Search for the cell housing the specified text and yield its (X, Y) center coordinate. 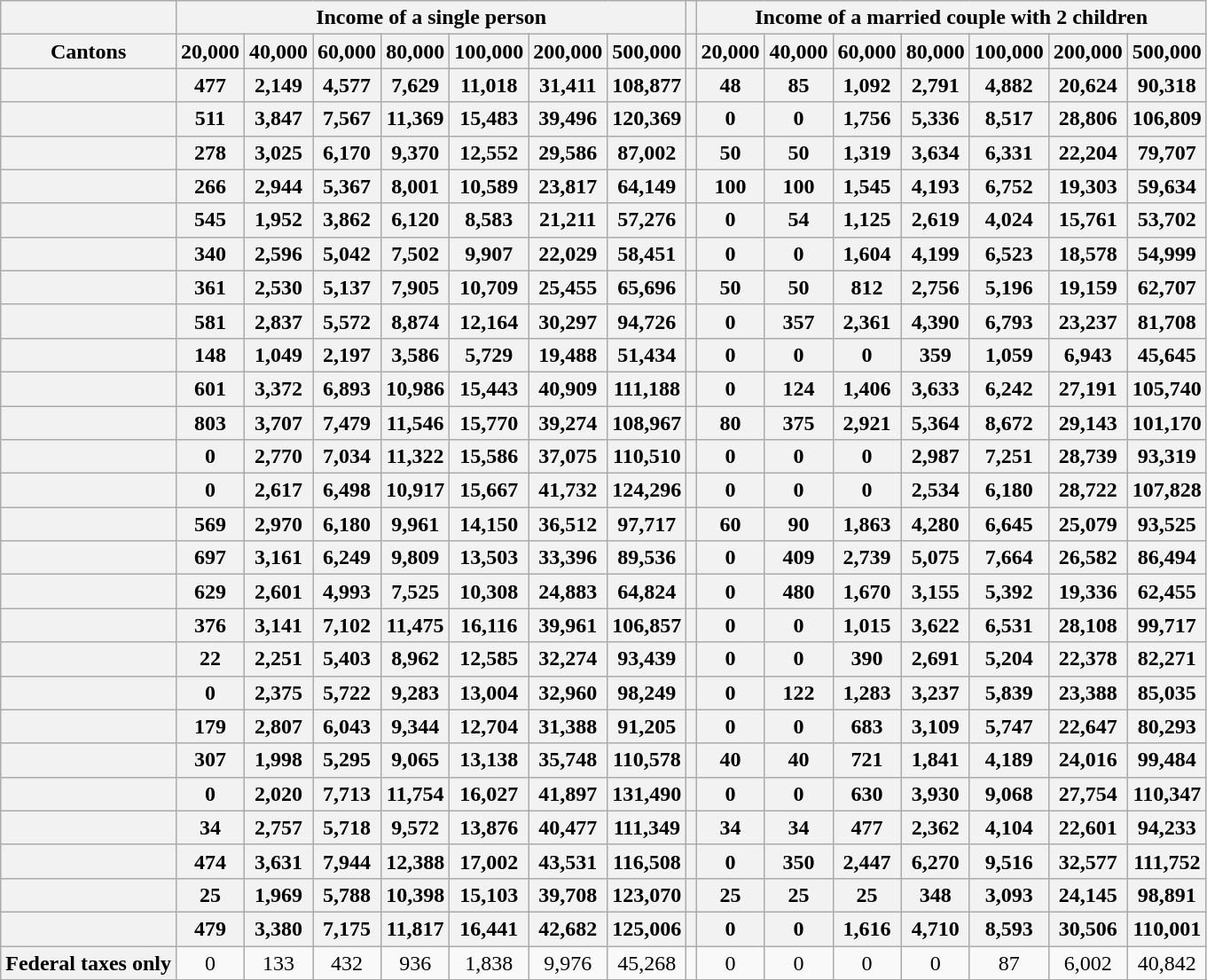
19,336 (1087, 592)
6,242 (1009, 388)
2,149 (278, 85)
1,952 (278, 220)
432 (348, 962)
9,809 (415, 558)
8,962 (415, 659)
32,577 (1087, 861)
87 (1009, 962)
5,839 (1009, 693)
1,756 (867, 119)
31,411 (568, 85)
19,488 (568, 355)
133 (278, 962)
3,707 (278, 423)
16,441 (490, 929)
3,109 (935, 726)
2,739 (867, 558)
4,193 (935, 186)
39,708 (568, 895)
27,191 (1087, 388)
7,713 (348, 794)
6,043 (348, 726)
11,817 (415, 929)
9,283 (415, 693)
98,891 (1167, 895)
474 (209, 861)
601 (209, 388)
629 (209, 592)
10,986 (415, 388)
28,722 (1087, 490)
21,211 (568, 220)
Federal taxes only (89, 962)
3,155 (935, 592)
87,002 (647, 153)
6,752 (1009, 186)
41,732 (568, 490)
4,577 (348, 85)
4,189 (1009, 760)
36,512 (568, 524)
390 (867, 659)
28,806 (1087, 119)
108,967 (647, 423)
85 (798, 85)
2,756 (935, 287)
101,170 (1167, 423)
105,740 (1167, 388)
4,390 (935, 321)
40,842 (1167, 962)
2,619 (935, 220)
10,917 (415, 490)
94,726 (647, 321)
19,159 (1087, 287)
1,319 (867, 153)
93,525 (1167, 524)
17,002 (490, 861)
8,672 (1009, 423)
110,510 (647, 457)
124 (798, 388)
Income of a single person (431, 18)
3,847 (278, 119)
12,585 (490, 659)
7,944 (348, 861)
3,025 (278, 153)
5,392 (1009, 592)
15,103 (490, 895)
7,479 (348, 423)
2,970 (278, 524)
30,297 (568, 321)
122 (798, 693)
1,969 (278, 895)
65,696 (647, 287)
26,582 (1087, 558)
3,930 (935, 794)
9,516 (1009, 861)
6,002 (1087, 962)
12,164 (490, 321)
131,490 (647, 794)
85,035 (1167, 693)
13,004 (490, 693)
11,475 (415, 625)
1,015 (867, 625)
2,944 (278, 186)
108,877 (647, 85)
5,367 (348, 186)
1,863 (867, 524)
7,502 (415, 254)
94,233 (1167, 827)
4,104 (1009, 827)
24,016 (1087, 760)
2,375 (278, 693)
7,664 (1009, 558)
2,921 (867, 423)
99,717 (1167, 625)
39,274 (568, 423)
48 (731, 85)
5,042 (348, 254)
39,496 (568, 119)
6,893 (348, 388)
511 (209, 119)
19,303 (1087, 186)
7,567 (348, 119)
3,141 (278, 625)
16,027 (490, 794)
3,093 (1009, 895)
99,484 (1167, 760)
3,622 (935, 625)
3,862 (348, 220)
28,739 (1087, 457)
53,702 (1167, 220)
8,583 (490, 220)
9,907 (490, 254)
2,447 (867, 861)
6,331 (1009, 153)
3,631 (278, 861)
6,249 (348, 558)
32,274 (568, 659)
15,443 (490, 388)
1,616 (867, 929)
1,092 (867, 85)
2,987 (935, 457)
8,593 (1009, 929)
9,344 (415, 726)
5,718 (348, 827)
Income of a married couple with 2 children (951, 18)
54 (798, 220)
6,498 (348, 490)
4,024 (1009, 220)
12,552 (490, 153)
98,249 (647, 693)
721 (867, 760)
24,883 (568, 592)
106,809 (1167, 119)
13,138 (490, 760)
375 (798, 423)
111,188 (647, 388)
22,647 (1087, 726)
42,682 (568, 929)
348 (935, 895)
15,770 (490, 423)
81,708 (1167, 321)
2,807 (278, 726)
125,006 (647, 929)
22,378 (1087, 659)
11,322 (415, 457)
266 (209, 186)
9,370 (415, 153)
22,204 (1087, 153)
29,143 (1087, 423)
11,369 (415, 119)
7,251 (1009, 457)
111,752 (1167, 861)
350 (798, 861)
3,237 (935, 693)
3,372 (278, 388)
58,451 (647, 254)
79,707 (1167, 153)
11,754 (415, 794)
45,645 (1167, 355)
31,388 (568, 726)
10,709 (490, 287)
8,517 (1009, 119)
35,748 (568, 760)
80 (731, 423)
340 (209, 254)
37,075 (568, 457)
27,754 (1087, 794)
2,617 (278, 490)
409 (798, 558)
11,018 (490, 85)
2,691 (935, 659)
2,601 (278, 592)
359 (935, 355)
3,586 (415, 355)
124,296 (647, 490)
2,596 (278, 254)
22,601 (1087, 827)
41,897 (568, 794)
9,961 (415, 524)
40,909 (568, 388)
812 (867, 287)
179 (209, 726)
1,283 (867, 693)
6,793 (1009, 321)
23,817 (568, 186)
2,020 (278, 794)
110,578 (647, 760)
110,347 (1167, 794)
9,572 (415, 827)
13,876 (490, 827)
24,145 (1087, 895)
22,029 (568, 254)
5,788 (348, 895)
89,536 (647, 558)
2,757 (278, 827)
1,125 (867, 220)
23,237 (1087, 321)
5,729 (490, 355)
14,150 (490, 524)
10,589 (490, 186)
9,976 (568, 962)
1,604 (867, 254)
2,534 (935, 490)
5,364 (935, 423)
6,531 (1009, 625)
569 (209, 524)
91,205 (647, 726)
93,439 (647, 659)
62,455 (1167, 592)
6,120 (415, 220)
1,841 (935, 760)
5,295 (348, 760)
64,824 (647, 592)
54,999 (1167, 254)
4,199 (935, 254)
1,059 (1009, 355)
8,874 (415, 321)
5,722 (348, 693)
2,251 (278, 659)
51,434 (647, 355)
2,530 (278, 287)
43,531 (568, 861)
82,271 (1167, 659)
15,667 (490, 490)
22 (209, 659)
1,545 (867, 186)
40,477 (568, 827)
4,882 (1009, 85)
148 (209, 355)
361 (209, 287)
278 (209, 153)
2,837 (278, 321)
2,197 (348, 355)
39,961 (568, 625)
12,388 (415, 861)
2,791 (935, 85)
15,761 (1087, 220)
7,175 (348, 929)
15,483 (490, 119)
2,362 (935, 827)
11,546 (415, 423)
120,369 (647, 119)
13,503 (490, 558)
30,506 (1087, 929)
80,293 (1167, 726)
1,670 (867, 592)
20,624 (1087, 85)
4,280 (935, 524)
6,645 (1009, 524)
3,161 (278, 558)
5,747 (1009, 726)
32,960 (568, 693)
3,633 (935, 388)
64,149 (647, 186)
8,001 (415, 186)
6,523 (1009, 254)
5,075 (935, 558)
Cantons (89, 51)
60 (731, 524)
2,770 (278, 457)
4,993 (348, 592)
107,828 (1167, 490)
116,508 (647, 861)
12,704 (490, 726)
545 (209, 220)
357 (798, 321)
479 (209, 929)
57,276 (647, 220)
59,634 (1167, 186)
1,838 (490, 962)
5,572 (348, 321)
23,388 (1087, 693)
9,068 (1009, 794)
62,707 (1167, 287)
9,065 (415, 760)
90,318 (1167, 85)
97,717 (647, 524)
7,525 (415, 592)
25,455 (568, 287)
1,049 (278, 355)
7,905 (415, 287)
18,578 (1087, 254)
10,308 (490, 592)
7,102 (348, 625)
307 (209, 760)
45,268 (647, 962)
90 (798, 524)
3,634 (935, 153)
5,403 (348, 659)
28,108 (1087, 625)
93,319 (1167, 457)
106,857 (647, 625)
1,998 (278, 760)
16,116 (490, 625)
4,710 (935, 929)
3,380 (278, 929)
630 (867, 794)
5,336 (935, 119)
5,137 (348, 287)
25,079 (1087, 524)
86,494 (1167, 558)
376 (209, 625)
2,361 (867, 321)
581 (209, 321)
6,270 (935, 861)
1,406 (867, 388)
5,204 (1009, 659)
6,943 (1087, 355)
7,034 (348, 457)
29,586 (568, 153)
110,001 (1167, 929)
683 (867, 726)
6,170 (348, 153)
697 (209, 558)
33,396 (568, 558)
803 (209, 423)
123,070 (647, 895)
15,586 (490, 457)
111,349 (647, 827)
7,629 (415, 85)
5,196 (1009, 287)
480 (798, 592)
936 (415, 962)
10,398 (415, 895)
